Scan for the cell matching the given text and deliver its (x, y) coordinate at center. 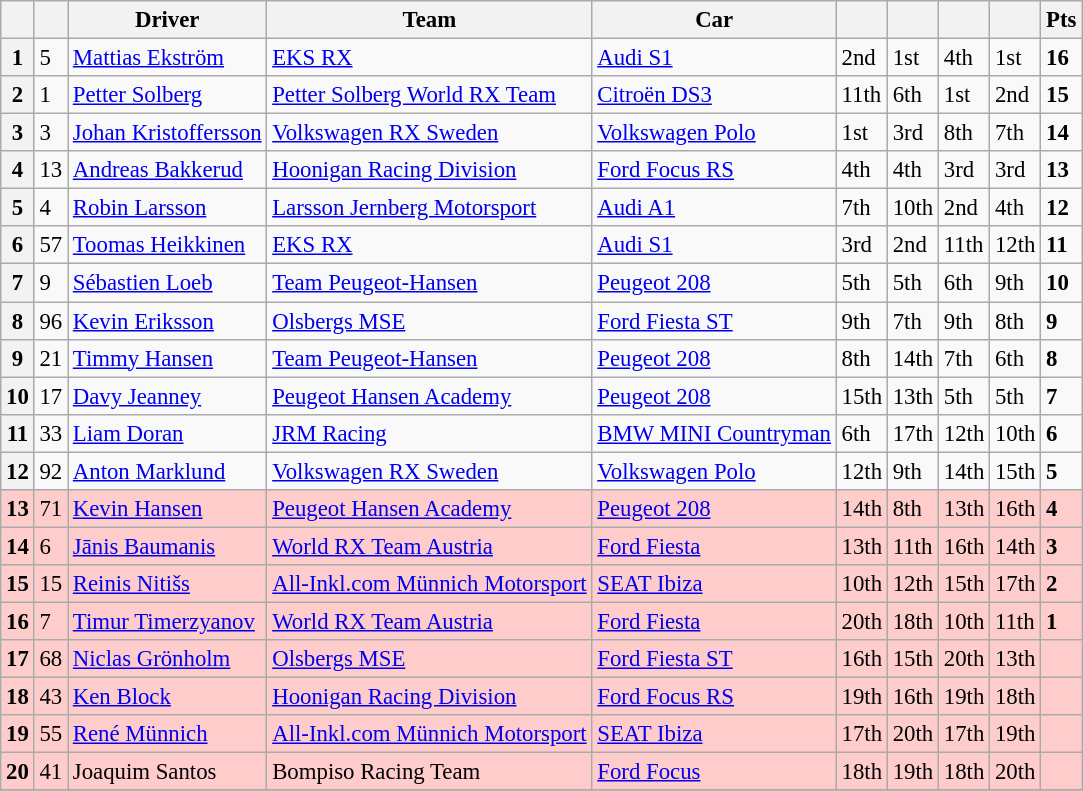
57 (50, 245)
Citroën DS3 (714, 95)
Timur Timerzyanov (168, 621)
BMW MINI Countryman (714, 433)
68 (50, 659)
Audi A1 (714, 208)
Reinis Nitišs (168, 584)
Joaquim Santos (168, 772)
41 (50, 772)
96 (50, 321)
Car (714, 20)
21 (50, 358)
Team (430, 20)
Driver (168, 20)
55 (50, 734)
Petter Solberg (168, 95)
Sébastien Loeb (168, 283)
33 (50, 433)
Robin Larsson (168, 208)
Andreas Bakkerud (168, 170)
René Münnich (168, 734)
18 (18, 697)
Liam Doran (168, 433)
Timmy Hansen (168, 358)
Kevin Hansen (168, 509)
Jānis Baumanis (168, 546)
Kevin Eriksson (168, 321)
Mattias Ekström (168, 58)
20 (18, 772)
Niclas Grönholm (168, 659)
71 (50, 509)
Johan Kristoffersson (168, 133)
Toomas Heikkinen (168, 245)
Bompiso Racing Team (430, 772)
Pts (1062, 20)
Ford Focus (714, 772)
JRM Racing (430, 433)
Petter Solberg World RX Team (430, 95)
Davy Jeanney (168, 396)
Anton Marklund (168, 471)
92 (50, 471)
Larsson Jernberg Motorsport (430, 208)
19 (18, 734)
Ken Block (168, 697)
43 (50, 697)
